Provide the [X, Y] coordinate of the cell's center where the given text is located.  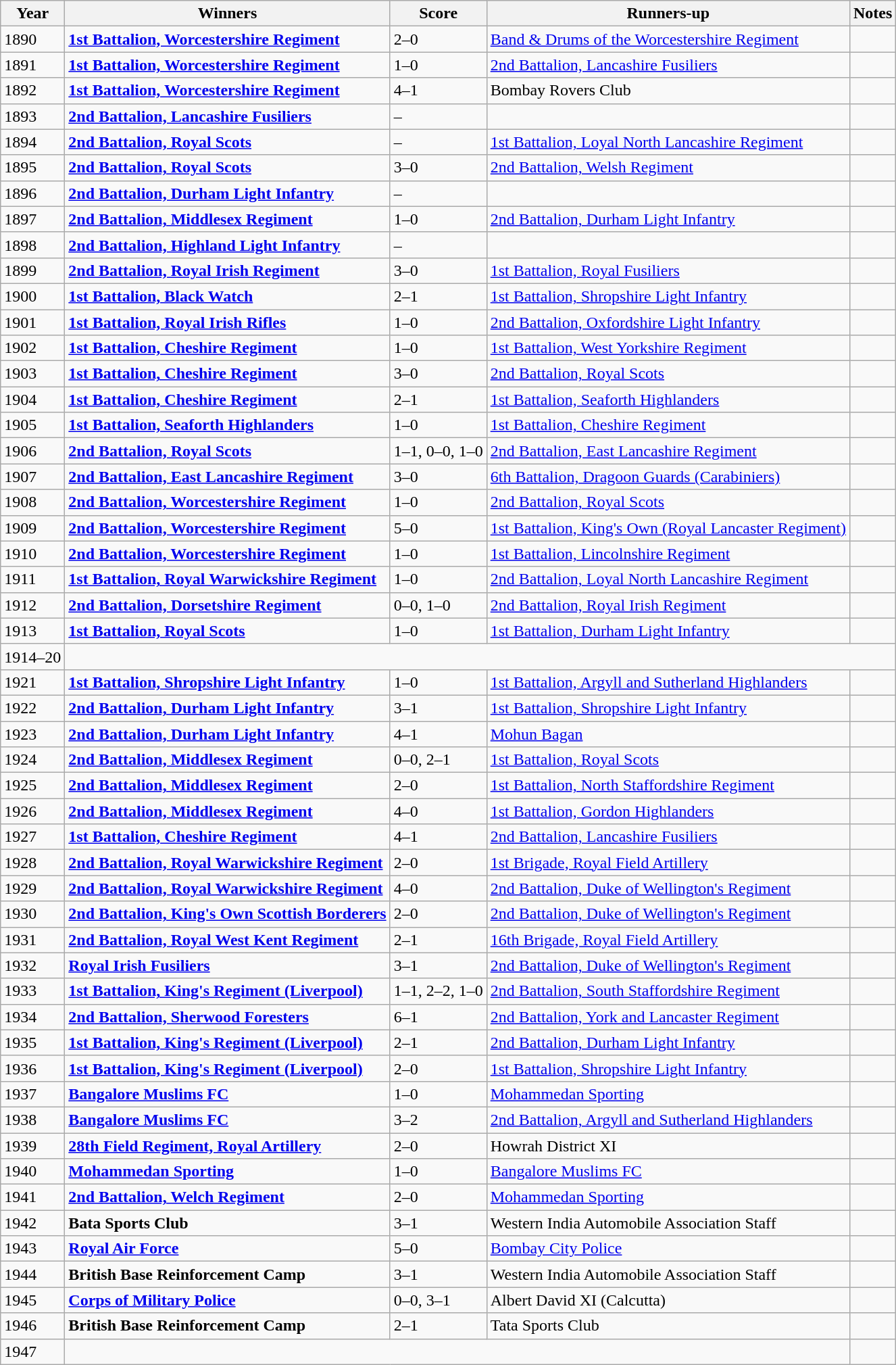
1937 [32, 1094]
1899 [32, 270]
2nd Battalion, Royal West Kent Regiment [227, 940]
0–0, 1–0 [438, 605]
1922 [32, 708]
1st Battalion, Royal Irish Rifles [227, 322]
6–1 [438, 1017]
1947 [32, 1351]
1st Battalion, Gordon Highlanders [668, 811]
1914–20 [32, 656]
Bombay Rovers Club [668, 91]
1945 [32, 1300]
Albert David XI (Calcutta) [668, 1300]
1941 [32, 1197]
1926 [32, 811]
1943 [32, 1249]
2nd Battalion, Oxfordshire Light Infantry [668, 322]
1st Battalion, West Yorkshire Regiment [668, 348]
1894 [32, 142]
Howrah District XI [668, 1146]
Bata Sports Club [227, 1223]
1904 [32, 400]
0–0, 2–1 [438, 760]
Tata Sports Club [668, 1326]
1908 [32, 502]
1929 [32, 888]
Notes [872, 14]
1932 [32, 965]
1st Battalion, Royal Fusiliers [668, 270]
1st Battalion, Argyll and Sutherland Highlanders [668, 682]
1st Battalion, North Staffordshire Regiment [668, 786]
Score [438, 14]
2nd Battalion, Welsh Regiment [668, 168]
1930 [32, 914]
2nd Battalion, Dorsetshire Regiment [227, 605]
1st Battalion, Black Watch [227, 296]
2nd Battalion, York and Lancaster Regiment [668, 1017]
1902 [32, 348]
1st Brigade, Royal Field Artillery [668, 863]
1903 [32, 374]
0–0, 3–1 [438, 1300]
1st Battalion, King's Own (Royal Lancaster Regiment) [668, 528]
1898 [32, 245]
1909 [32, 528]
2nd Battalion, Argyll and Sutherland Highlanders [668, 1120]
Royal Irish Fusiliers [227, 965]
1905 [32, 425]
1906 [32, 451]
1938 [32, 1120]
1–1, 0–0, 1–0 [438, 451]
2nd Battalion, Sherwood Foresters [227, 1017]
1st Battalion, Loyal North Lancashire Regiment [668, 142]
1912 [32, 605]
1890 [32, 39]
Year [32, 14]
1st Battalion, Durham Light Infantry [668, 631]
1921 [32, 682]
1927 [32, 837]
2nd Battalion, Highland Light Infantry [227, 245]
1913 [32, 631]
1925 [32, 786]
1896 [32, 193]
1924 [32, 760]
1897 [32, 219]
1901 [32, 322]
1931 [32, 940]
Royal Air Force [227, 1249]
1895 [32, 168]
6th Battalion, Dragoon Guards (Carabiniers) [668, 477]
1944 [32, 1274]
1936 [32, 1068]
1940 [32, 1172]
1893 [32, 116]
Bombay City Police [668, 1249]
2nd Battalion, Loyal North Lancashire Regiment [668, 579]
1900 [32, 296]
1907 [32, 477]
1911 [32, 579]
2nd Battalion, South Staffordshire Regiment [668, 991]
Runners-up [668, 14]
2nd Battalion, King's Own Scottish Borderers [227, 914]
1st Battalion, Lincolnshire Regiment [668, 554]
2nd Battalion, Welch Regiment [227, 1197]
1st Battalion, Royal Warwickshire Regiment [227, 579]
16th Brigade, Royal Field Artillery [668, 940]
1933 [32, 991]
1891 [32, 65]
Mohun Bagan [668, 734]
1923 [32, 734]
1892 [32, 91]
1935 [32, 1043]
1–1, 2–2, 1–0 [438, 991]
3–2 [438, 1120]
1934 [32, 1017]
28th Field Regiment, Royal Artillery [227, 1146]
Corps of Military Police [227, 1300]
1946 [32, 1326]
1928 [32, 863]
Band & Drums of the Worcestershire Regiment [668, 39]
Winners [227, 14]
1942 [32, 1223]
1910 [32, 554]
1939 [32, 1146]
